For the text-containing cell, return its midpoint in [x, y] coordinate format. 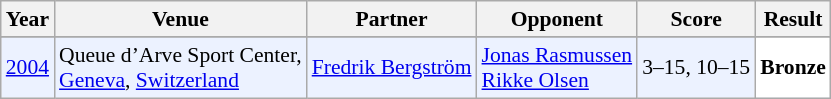
Queue d’Arve Sport Center,Geneva, Switzerland [180, 68]
2004 [28, 68]
Bronze [793, 68]
Fredrik Bergström [392, 68]
Venue [180, 19]
Year [28, 19]
Partner [392, 19]
Jonas Rasmussen Rikke Olsen [558, 68]
3–15, 10–15 [696, 68]
Result [793, 19]
Opponent [558, 19]
Score [696, 19]
